Capture the cell that displays the provided text and extract its (x, y) central coordinate. 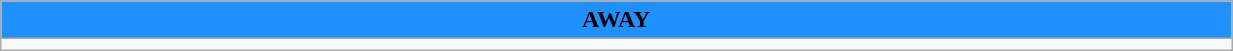
AWAY (616, 20)
